Output the [X, Y] coordinate of the center of the cell containing the given text.  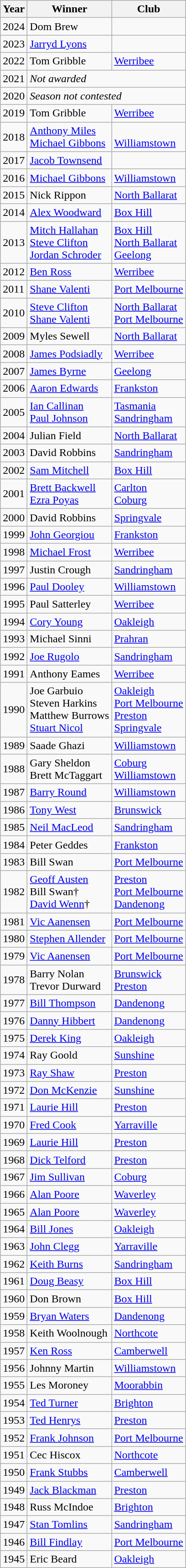
1980 [14, 939]
Steve CliftonShane Valenti [69, 313]
1994 [14, 622]
Not awarded [107, 79]
1968 [14, 1159]
1982 [14, 892]
1978 [14, 980]
2004 [14, 435]
Michael Frost [69, 552]
Stephen Allender [69, 939]
Sam Mitchell [69, 470]
Bill Jones [69, 1229]
1960 [14, 1299]
Don McKenzie [69, 1090]
Nick Rippon [69, 195]
2018 [14, 137]
1993 [14, 639]
1981 [14, 922]
Michael Sinni [69, 639]
1996 [14, 587]
2005 [14, 412]
Dom Brew [69, 26]
1985 [14, 827]
1964 [14, 1229]
1955 [14, 1385]
Brunswick [149, 810]
1946 [14, 1542]
Les Moroney [69, 1385]
Joe GarbuioSteven HarkinsMatthew BurrowsStuart Nicol [69, 709]
Michael Gibbons [69, 178]
TasmaniaSandringham [149, 412]
2013 [14, 242]
Doug Beasy [69, 1281]
Springvale [149, 517]
Jack Blackman [69, 1489]
Box HillNorth BallaratGeelong [149, 242]
Ted Turner [69, 1403]
Bryan Waters [69, 1316]
1986 [14, 810]
Season not contested [107, 96]
2021 [14, 79]
Jacob Townsend [69, 160]
Keith Woolnough [69, 1333]
Neil MacLeod [69, 827]
Russ McIndoe [69, 1507]
2008 [14, 354]
1945 [14, 1559]
Bill Thompson [69, 1003]
Frank Stubbs [69, 1472]
Cec Hiscox [69, 1455]
Myles Sewell [69, 336]
1963 [14, 1247]
1952 [14, 1437]
2020 [14, 96]
John Clegg [69, 1247]
2007 [14, 371]
1970 [14, 1125]
1953 [14, 1420]
2023 [14, 44]
2002 [14, 470]
North BallaratPort Melbourne [149, 313]
1962 [14, 1264]
Ray Goold [69, 1055]
1992 [14, 656]
1977 [14, 1003]
1988 [14, 769]
Saade Ghazi [69, 745]
1948 [14, 1507]
Anthony Miles Michael Gibbons [69, 137]
Barry Round [69, 792]
Barry NolanTrevor Durward [69, 980]
Paul Satterley [69, 604]
Paul Dooley [69, 587]
1969 [14, 1142]
Danny Hibbert [69, 1021]
Cory Young [69, 622]
2001 [14, 494]
Coburg [149, 1177]
2019 [14, 113]
1999 [14, 535]
2003 [14, 453]
2011 [14, 289]
Shane Valenti [69, 289]
1995 [14, 604]
1954 [14, 1403]
Peter Geddes [69, 844]
1956 [14, 1368]
Mitch HallahanSteve CliftonJordan Schroder [69, 242]
Stan Tomlins [69, 1525]
1961 [14, 1281]
1997 [14, 569]
Joe Rugolo [69, 656]
John Georgiou [69, 535]
2012 [14, 272]
1975 [14, 1038]
Ken Ross [69, 1351]
Anthony Eames [69, 674]
Gary SheldonBrett McTaggart [69, 769]
Dick Telford [69, 1159]
Jim Sullivan [69, 1177]
1949 [14, 1489]
1972 [14, 1090]
1973 [14, 1073]
Bill Swan [69, 862]
Ben Ross [69, 272]
2000 [14, 517]
1984 [14, 844]
1965 [14, 1212]
Ted Henrys [69, 1420]
Year [14, 9]
Ray Shaw [69, 1073]
Frank Johnson [69, 1437]
James Byrne [69, 371]
Alex Woodward [69, 212]
Bill Findlay [69, 1542]
Fred Cook [69, 1125]
Johnny Martin [69, 1368]
1983 [14, 862]
1989 [14, 745]
Aaron Edwards [69, 388]
1958 [14, 1333]
Julian Field [69, 435]
Club [149, 9]
1957 [14, 1351]
1979 [14, 956]
1998 [14, 552]
OakleighPort MelbournePrestonSpringvale [149, 709]
1974 [14, 1055]
Eric Beard [69, 1559]
2016 [14, 178]
Keith Burns [69, 1264]
2006 [14, 388]
2017 [14, 160]
Derek King [69, 1038]
1987 [14, 792]
1947 [14, 1525]
Jarryd Lyons [69, 44]
1971 [14, 1107]
Geoff AustenBill Swan†David Wenn† [69, 892]
1950 [14, 1472]
Justin Crough [69, 569]
2014 [14, 212]
1991 [14, 674]
2022 [14, 61]
James Podsiadly [69, 354]
2015 [14, 195]
1967 [14, 1177]
Brett BackwellEzra Poyas [69, 494]
CoburgWilliamstown [149, 769]
PrestonPort MelbourneDandenong [149, 892]
CarltonCoburg [149, 494]
1966 [14, 1194]
1959 [14, 1316]
2010 [14, 313]
Geelong [149, 371]
Prahran [149, 639]
Moorabbin [149, 1385]
1990 [14, 709]
Winner [69, 9]
BrunswickPreston [149, 980]
2024 [14, 26]
1976 [14, 1021]
Ian CallinanPaul Johnson [69, 412]
1951 [14, 1455]
Don Brown [69, 1299]
2009 [14, 336]
Tony West [69, 810]
